Scan for the cell matching the given text and deliver its (X, Y) coordinate at center. 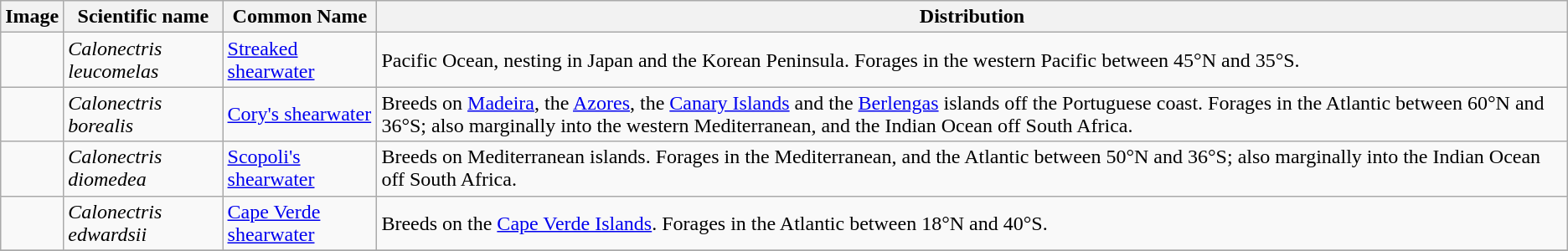
Calonectris leucomelas (143, 60)
Cape Verde shearwater (300, 223)
Scientific name (143, 17)
Distribution (972, 17)
Scopoli's shearwater (300, 169)
Pacific Ocean, nesting in Japan and the Korean Peninsula. Forages in the western Pacific between 45°N and 35°S. (972, 60)
Calonectris diomedea (143, 169)
Calonectris edwardsii (143, 223)
Common Name (300, 17)
Breeds on the Cape Verde Islands. Forages in the Atlantic between 18°N and 40°S. (972, 223)
Cory's shearwater (300, 114)
Image (32, 17)
Streaked shearwater (300, 60)
Calonectris borealis (143, 114)
